Return the (X, Y) coordinate for the center point of the cell that contains the specified text.  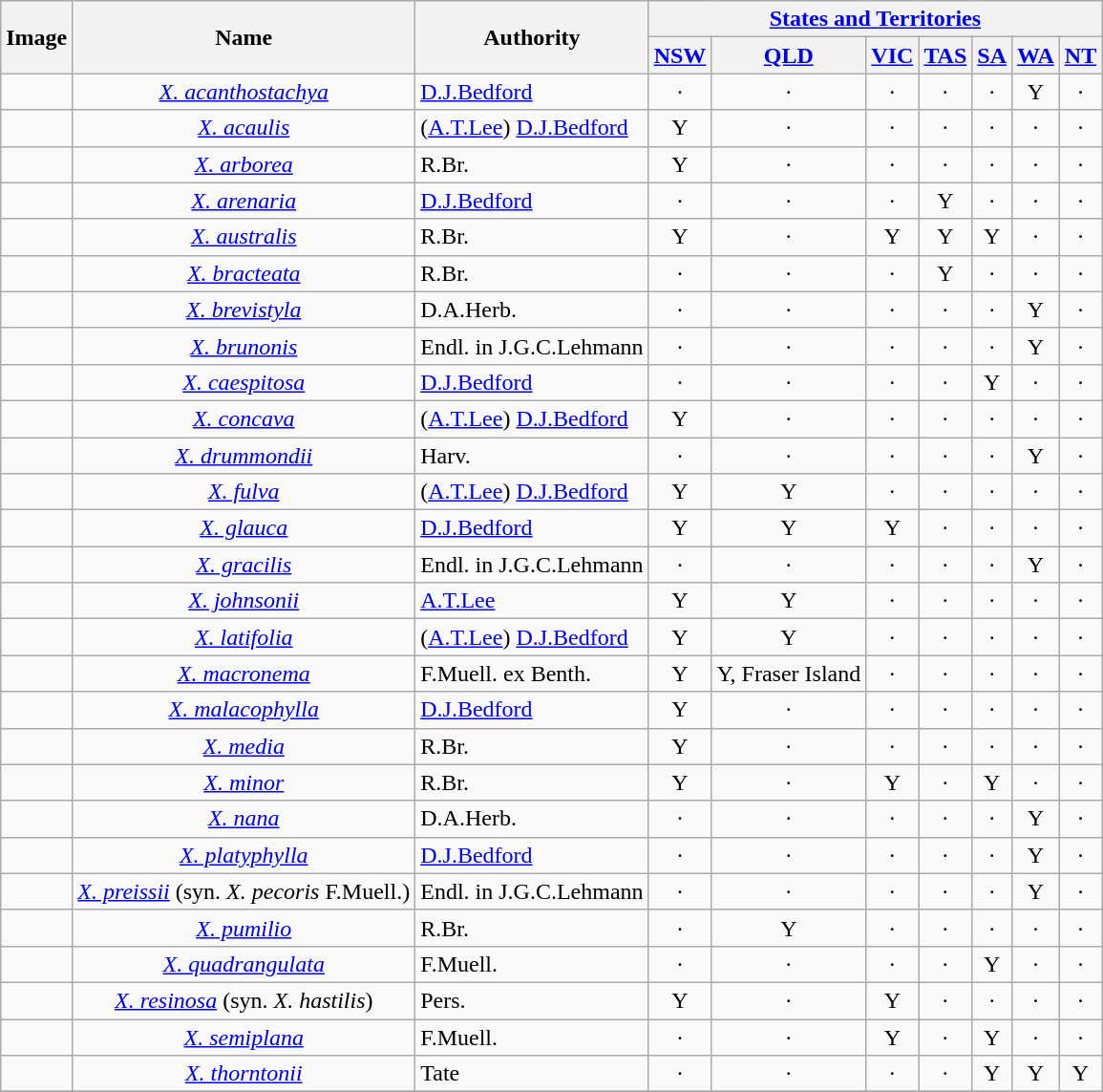
X. quadrangulata (244, 964)
X. johnsonii (244, 601)
X. glauca (244, 528)
X. semiplana (244, 1037)
SA (992, 55)
X. acaulis (244, 128)
X. preissii (syn. X. pecoris F.Muell.) (244, 891)
X. acanthostachya (244, 92)
X. gracilis (244, 565)
X. drummondii (244, 456)
X. macronema (244, 674)
X. arborea (244, 164)
Pers. (532, 1000)
X. fulva (244, 492)
X. platyphylla (244, 855)
VIC (892, 55)
Y, Fraser Island (789, 674)
Authority (532, 37)
X. latifolia (244, 637)
X. caespitosa (244, 382)
A.T.Lee (532, 601)
Image (36, 37)
X. arenaria (244, 201)
QLD (789, 55)
X. resinosa (syn. X. hastilis) (244, 1000)
X. minor (244, 782)
X. bracteata (244, 273)
X. brunonis (244, 346)
TAS (945, 55)
F.Muell. ex Benth. (532, 674)
Harv. (532, 456)
X. brevistyla (244, 310)
States and Territories (875, 19)
WA (1036, 55)
Name (244, 37)
X. malacophylla (244, 710)
X. media (244, 746)
Tate (532, 1074)
X. pumilio (244, 928)
X. concava (244, 418)
X. nana (244, 819)
X. thorntonii (244, 1074)
NT (1080, 55)
X. australis (244, 237)
NSW (680, 55)
